Find where the given text appears and provide that cell's center as (X, Y) coordinate. 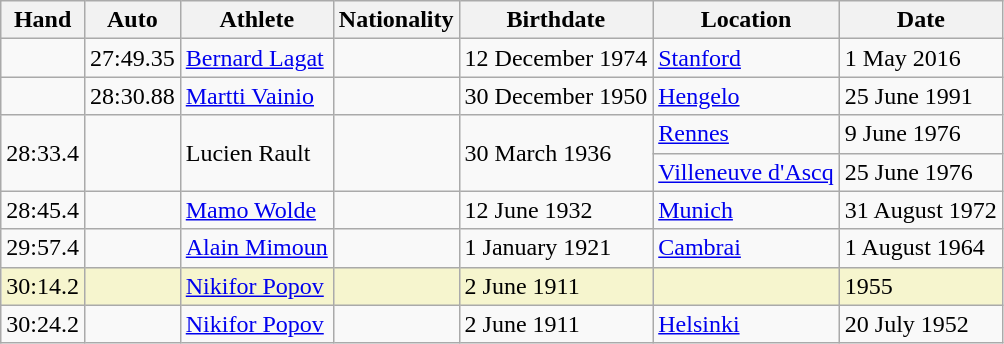
28:30.88 (132, 96)
28:45.4 (43, 210)
27:49.35 (132, 58)
25 June 1976 (920, 172)
Auto (132, 20)
31 August 1972 (920, 210)
1 May 2016 (920, 58)
Nationality (396, 20)
1955 (920, 286)
Birthdate (556, 20)
Hengelo (746, 96)
Martti Vainio (256, 96)
Helsinki (746, 324)
12 June 1932 (556, 210)
Stanford (746, 58)
Hand (43, 20)
30 December 1950 (556, 96)
20 July 1952 (920, 324)
30:24.2 (43, 324)
25 June 1991 (920, 96)
1 August 1964 (920, 248)
Mamo Wolde (256, 210)
Cambrai (746, 248)
1 January 1921 (556, 248)
Athlete (256, 20)
Munich (746, 210)
Alain Mimoun (256, 248)
28:33.4 (43, 153)
Location (746, 20)
30:14.2 (43, 286)
30 March 1936 (556, 153)
12 December 1974 (556, 58)
Bernard Lagat (256, 58)
Villeneuve d'Ascq (746, 172)
Date (920, 20)
29:57.4 (43, 248)
Rennes (746, 134)
Lucien Rault (256, 153)
9 June 1976 (920, 134)
